Detect which cell encompasses the target text, then output its (x, y) center coordinate. 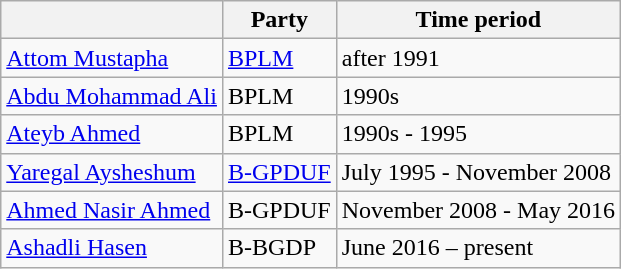
after 1991 (478, 58)
Ateyb Ahmed (112, 134)
1990s (478, 96)
1990s - 1995 (478, 134)
B-BGDP (279, 248)
June 2016 – present (478, 248)
November 2008 - May 2016 (478, 210)
Ashadli Hasen (112, 248)
Abdu Mohammad Ali (112, 96)
July 1995 - November 2008 (478, 172)
Attom Mustapha (112, 58)
Party (279, 20)
Ahmed Nasir Ahmed (112, 210)
Yaregal Aysheshum (112, 172)
Time period (478, 20)
